Capture the cell that displays the provided text and extract its [X, Y] central coordinate. 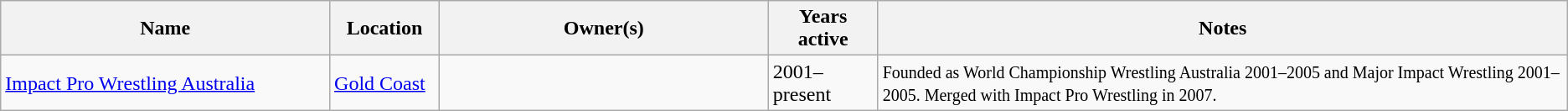
Owner(s) [603, 29]
Impact Pro Wrestling Australia [166, 82]
Name [166, 29]
Gold Coast [385, 82]
Notes [1223, 29]
Location [385, 29]
Founded as World Championship Wrestling Australia 2001–2005 and Major Impact Wrestling 2001–2005. Merged with Impact Pro Wrestling in 2007. [1223, 82]
Years active [823, 29]
2001–present [823, 82]
